Pinpoint the cell where the given text exists, returning its [X, Y] midpoint coordinate. 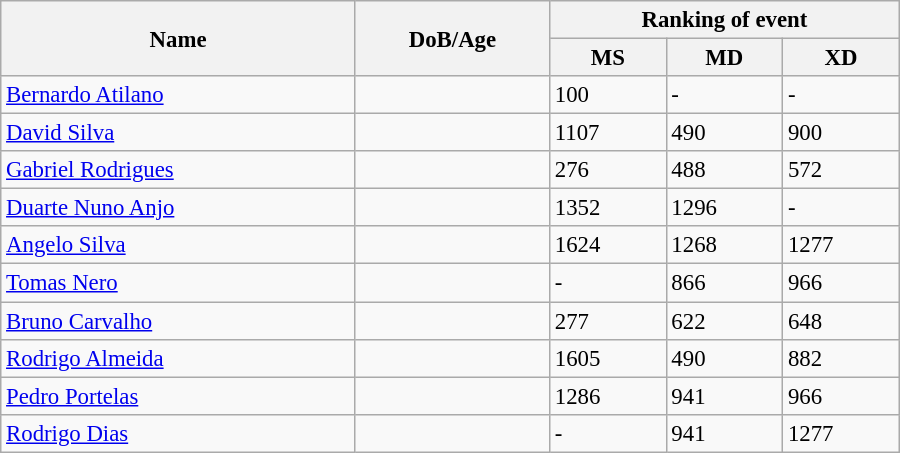
MD [724, 58]
866 [724, 283]
Bruno Carvalho [178, 321]
488 [724, 170]
882 [842, 358]
622 [724, 321]
Name [178, 38]
1605 [608, 358]
Pedro Portelas [178, 396]
Gabriel Rodrigues [178, 170]
Ranking of event [724, 20]
MS [608, 58]
900 [842, 133]
276 [608, 170]
David Silva [178, 133]
648 [842, 321]
Bernardo Atilano [178, 95]
100 [608, 95]
1352 [608, 208]
572 [842, 170]
1624 [608, 245]
1107 [608, 133]
Tomas Nero [178, 283]
1286 [608, 396]
DoB/Age [452, 38]
1268 [724, 245]
277 [608, 321]
Angelo Silva [178, 245]
XD [842, 58]
Rodrigo Dias [178, 433]
1296 [724, 208]
Duarte Nuno Anjo [178, 208]
Rodrigo Almeida [178, 358]
